Output the [x, y] coordinate of the center of the cell containing the given text.  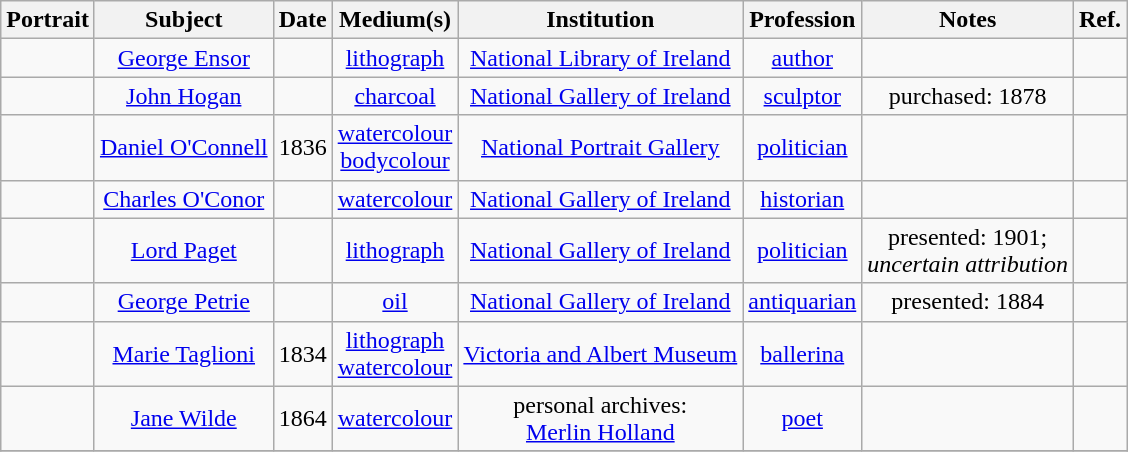
charcoal [395, 96]
historian [802, 199]
sculptor [802, 96]
Profession [802, 20]
antiquarian [802, 302]
George Ensor [184, 58]
Medium(s) [395, 20]
Victoria and Albert Museum [600, 354]
personal archives:Merlin Holland [600, 418]
oil [395, 302]
Institution [600, 20]
National Portrait Gallery [600, 148]
watercolourbodycolour [395, 148]
author [802, 58]
presented: 1901;uncertain attribution [968, 250]
Lord Paget [184, 250]
1864 [302, 418]
National Library of Ireland [600, 58]
Portrait [48, 20]
1834 [302, 354]
lithographwatercolour [395, 354]
Charles O'Conor [184, 199]
1836 [302, 148]
Marie Taglioni [184, 354]
Subject [184, 20]
poet [802, 418]
presented: 1884 [968, 302]
ballerina [802, 354]
Date [302, 20]
Jane Wilde [184, 418]
Notes [968, 20]
purchased: 1878 [968, 96]
John Hogan [184, 96]
Daniel O'Connell [184, 148]
George Petrie [184, 302]
Ref. [1100, 20]
